Pinpoint the cell where the given text exists, returning its [x, y] midpoint coordinate. 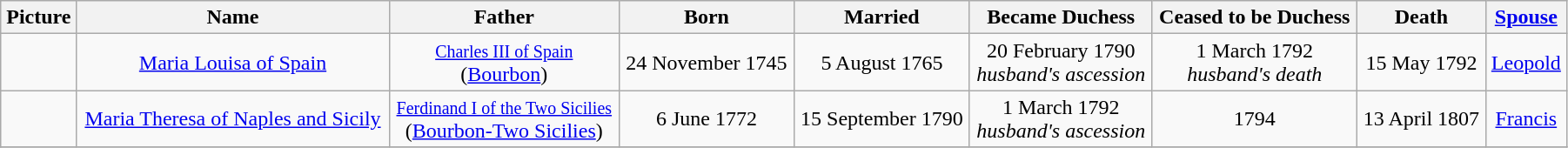
1 March 1792husband's ascession [1061, 118]
Picture [38, 17]
24 November 1745 [707, 63]
Born [707, 17]
Charles III of Spain(Bourbon) [504, 63]
15 May 1792 [1422, 63]
Ceased to be Duchess [1255, 17]
Leopold [1526, 63]
6 June 1772 [707, 118]
5 August 1765 [881, 63]
1794 [1255, 118]
15 September 1790 [881, 118]
Father [504, 17]
Death [1422, 17]
13 April 1807 [1422, 118]
Maria Louisa of Spain [233, 63]
Francis [1526, 118]
Became Duchess [1061, 17]
Name [233, 17]
Married [881, 17]
1 March 1792husband's death [1255, 63]
Maria Theresa of Naples and Sicily [233, 118]
20 February 1790husband's ascession [1061, 63]
Ferdinand I of the Two Sicilies(Bourbon-Two Sicilies) [504, 118]
Spouse [1526, 17]
